Identify which cell holds the provided text, then report its (X, Y) central coordinate. 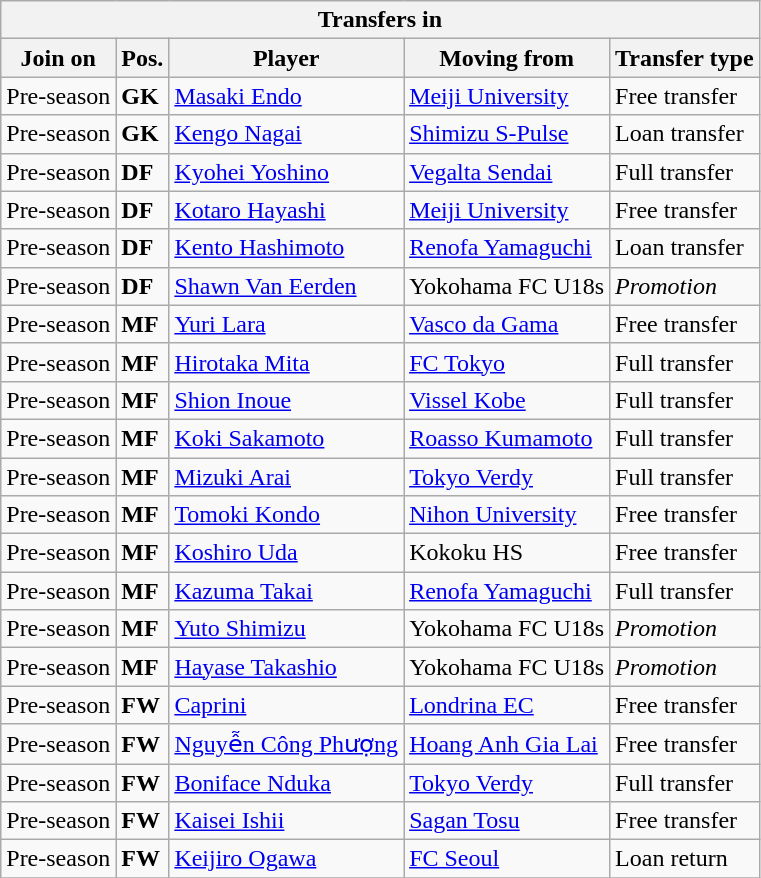
Kazuma Takai (286, 591)
Sagan Tosu (507, 821)
Kengo Nagai (286, 134)
Player (286, 58)
Boniface Nduka (286, 783)
FC Tokyo (507, 362)
Caprini (286, 705)
Mizuki Arai (286, 477)
Shimizu S-Pulse (507, 134)
Hoang Anh Gia Lai (507, 744)
Shawn Van Eerden (286, 286)
Kokoku HS (507, 553)
Join on (58, 58)
Koshiro Uda (286, 553)
Tomoki Kondo (286, 515)
Kyohei Yoshino (286, 172)
Yuri Lara (286, 324)
Hirotaka Mita (286, 362)
Londrina EC (507, 705)
Nihon University (507, 515)
Loan return (684, 859)
Moving from (507, 58)
Vasco da Gama (507, 324)
Roasso Kumamoto (507, 438)
Transfers in (380, 20)
Kaisei Ishii (286, 821)
Kento Hashimoto (286, 248)
Masaki Endo (286, 96)
Koki Sakamoto (286, 438)
Keijiro Ogawa (286, 859)
FC Seoul (507, 859)
Kotaro Hayashi (286, 210)
Pos. (142, 58)
Vegalta Sendai (507, 172)
Yuto Shimizu (286, 629)
Shion Inoue (286, 400)
Vissel Kobe (507, 400)
Nguyễn Công Phượng (286, 744)
Hayase Takashio (286, 667)
Transfer type (684, 58)
